Return the [x, y] coordinate for the center point of the cell that contains the specified text.  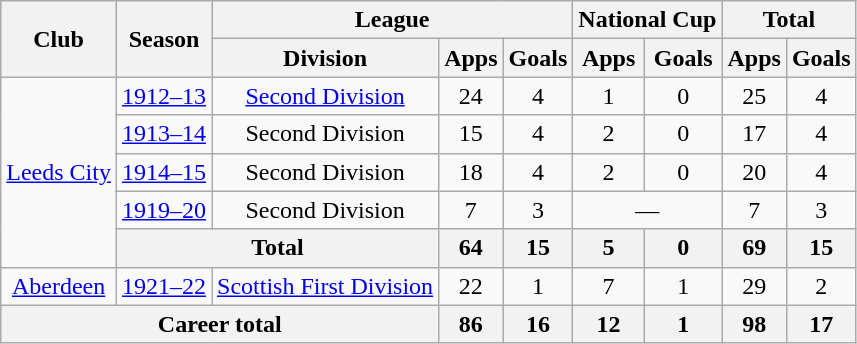
Division [326, 58]
25 [754, 96]
— [648, 210]
1912–13 [164, 96]
5 [609, 248]
98 [754, 324]
86 [471, 324]
Leeds City [59, 172]
1914–15 [164, 172]
16 [538, 324]
Season [164, 39]
64 [471, 248]
Scottish First Division [326, 286]
24 [471, 96]
National Cup [648, 20]
12 [609, 324]
1921–22 [164, 286]
League [392, 20]
1919–20 [164, 210]
18 [471, 172]
Career total [220, 324]
1913–14 [164, 134]
29 [754, 286]
Club [59, 39]
Aberdeen [59, 286]
22 [471, 286]
20 [754, 172]
69 [754, 248]
